Pinpoint the cell where the given text exists, returning its [X, Y] midpoint coordinate. 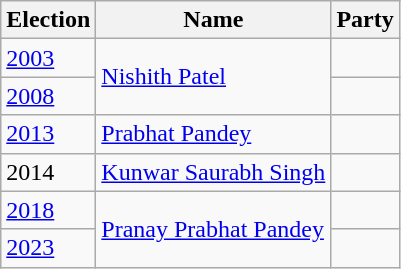
Prabhat Pandey [214, 134]
2008 [48, 96]
Election [48, 20]
Party [365, 20]
Name [214, 20]
2014 [48, 172]
Kunwar Saurabh Singh [214, 172]
2023 [48, 248]
2003 [48, 58]
Pranay Prabhat Pandey [214, 229]
Nishith Patel [214, 77]
2018 [48, 210]
2013 [48, 134]
